For the text-containing cell, return its midpoint in [X, Y] coordinate format. 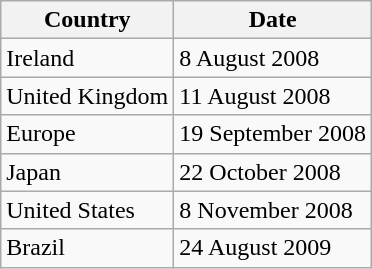
22 October 2008 [273, 172]
8 August 2008 [273, 58]
24 August 2009 [273, 248]
Europe [88, 134]
United States [88, 210]
11 August 2008 [273, 96]
Japan [88, 172]
19 September 2008 [273, 134]
Country [88, 20]
United Kingdom [88, 96]
Ireland [88, 58]
Date [273, 20]
Brazil [88, 248]
8 November 2008 [273, 210]
